Search for the cell housing the specified text and yield its [X, Y] center coordinate. 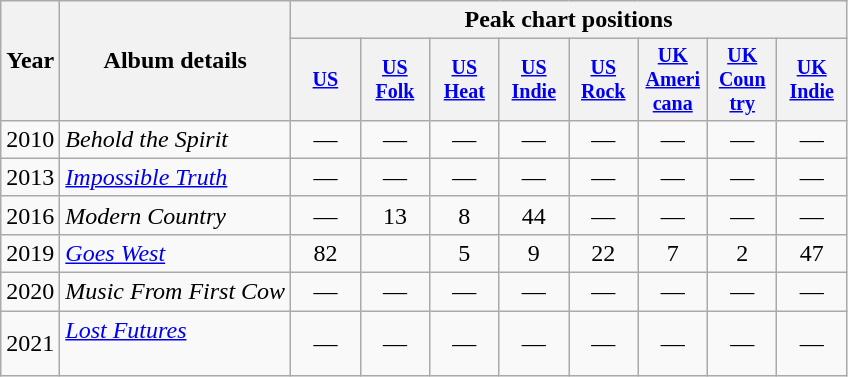
13 [394, 215]
Peak chart positions [569, 20]
Year [30, 61]
Behold the Spirit [176, 139]
2021 [30, 344]
USIndie [534, 80]
UKIndie [812, 80]
UKCountry [742, 80]
44 [534, 215]
47 [812, 253]
5 [464, 253]
UKAmericana [672, 80]
8 [464, 215]
USHeat [464, 80]
Lost Futures [176, 344]
82 [326, 253]
9 [534, 253]
US [326, 80]
2 [742, 253]
2016 [30, 215]
Impossible Truth [176, 177]
USRock [604, 80]
7 [672, 253]
Modern Country [176, 215]
2020 [30, 292]
2013 [30, 177]
USFolk [394, 80]
2010 [30, 139]
Music From First Cow [176, 292]
2019 [30, 253]
Album details [176, 61]
Goes West [176, 253]
22 [604, 253]
